Find where the given text appears and provide that cell's center as (X, Y) coordinate. 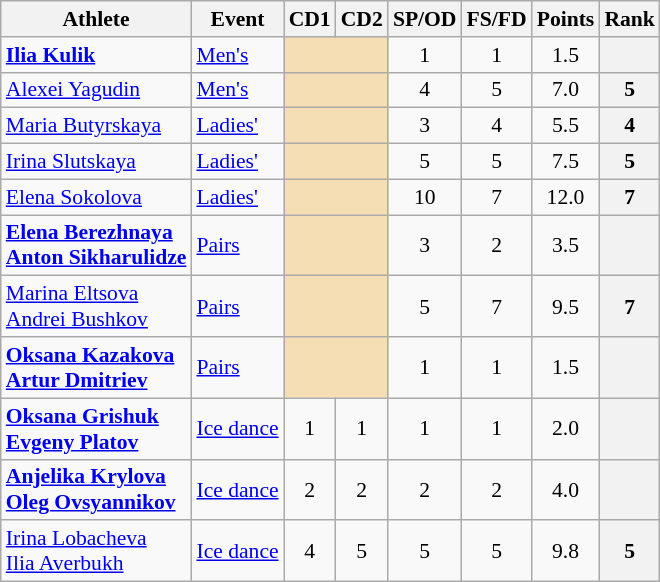
Irina LobachevaIlia Averbukh (96, 552)
7.0 (566, 90)
Points (566, 19)
Oksana GrishukEvgeny Platov (96, 428)
9.5 (566, 306)
Rank (630, 19)
2.0 (566, 428)
Irina Slutskaya (96, 162)
Elena Sokolova (96, 197)
12.0 (566, 197)
3.5 (566, 246)
SP/OD (425, 19)
CD2 (362, 19)
Elena BerezhnayaAnton Sikharulidze (96, 246)
Ilia Kulik (96, 55)
Maria Butyrskaya (96, 126)
5.5 (566, 126)
Alexei Yagudin (96, 90)
Anjelika KrylovaOleg Ovsyannikov (96, 490)
4.0 (566, 490)
Event (237, 19)
10 (425, 197)
Oksana KazakovaArtur Dmitriev (96, 368)
9.8 (566, 552)
Athlete (96, 19)
7.5 (566, 162)
FS/FD (497, 19)
Marina EltsovaAndrei Bushkov (96, 306)
CD1 (310, 19)
